Detect which cell encompasses the target text, then output its [x, y] center coordinate. 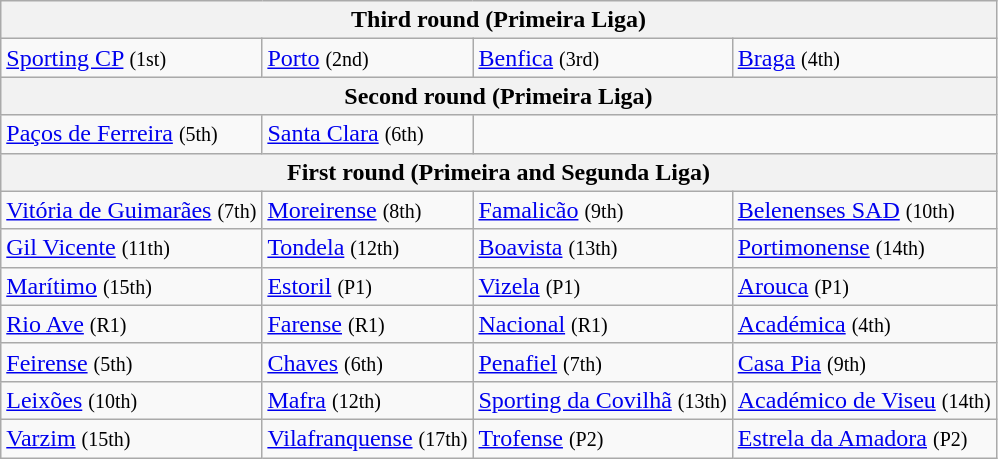
Arouca (P1) [864, 286]
Sporting CP (1st) [132, 58]
Gil Vicente (11th) [132, 248]
Nacional (R1) [602, 324]
Mafra (12th) [368, 400]
Braga (4th) [864, 58]
First round (Primeira and Segunda Liga) [498, 172]
Casa Pia (9th) [864, 362]
Sporting da Covilhã (13th) [602, 400]
Porto (2nd) [368, 58]
Estoril (P1) [368, 286]
Tondela (12th) [368, 248]
Rio Ave (R1) [132, 324]
Leixões (10th) [132, 400]
Belenenses SAD (10th) [864, 210]
Famalicão (9th) [602, 210]
Estrela da Amadora (P2) [864, 438]
Farense (R1) [368, 324]
Académica (4th) [864, 324]
Moreirense (8th) [368, 210]
Second round (Primeira Liga) [498, 96]
Marítimo (15th) [132, 286]
Benfica (3rd) [602, 58]
Penafiel (7th) [602, 362]
Vitória de Guimarães (7th) [132, 210]
Chaves (6th) [368, 362]
Varzim (15th) [132, 438]
Trofense (P2) [602, 438]
Vizela (P1) [602, 286]
Paços de Ferreira (5th) [132, 134]
Académico de Viseu (14th) [864, 400]
Santa Clara (6th) [368, 134]
Third round (Primeira Liga) [498, 20]
Boavista (13th) [602, 248]
Vilafranquense (17th) [368, 438]
Portimonense (14th) [864, 248]
Feirense (5th) [132, 362]
